Return (x, y) of the center of cell containing provided text 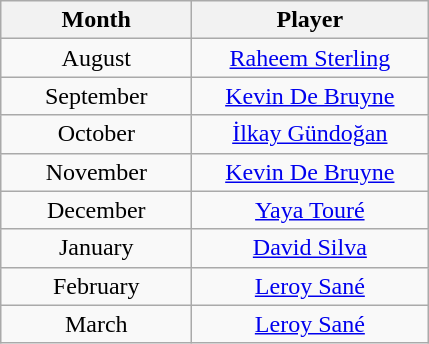
October (96, 134)
Player (310, 20)
İlkay Gündoğan (310, 134)
Month (96, 20)
December (96, 210)
November (96, 172)
Raheem Sterling (310, 58)
February (96, 286)
March (96, 324)
August (96, 58)
David Silva (310, 248)
Yaya Touré (310, 210)
January (96, 248)
September (96, 96)
